Detect which cell encompasses the target text, then output its (X, Y) center coordinate. 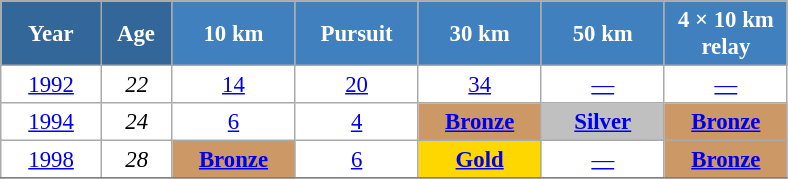
24 (136, 122)
Year (52, 34)
14 (234, 85)
Age (136, 34)
10 km (234, 34)
4 × 10 km relay (726, 34)
34 (480, 85)
50 km (602, 34)
Gold (480, 160)
30 km (480, 34)
22 (136, 85)
1998 (52, 160)
Silver (602, 122)
28 (136, 160)
20 (356, 85)
1994 (52, 122)
Pursuit (356, 34)
1992 (52, 85)
4 (356, 122)
